Locate the cell with the specified text and output its (X, Y) center coordinate. 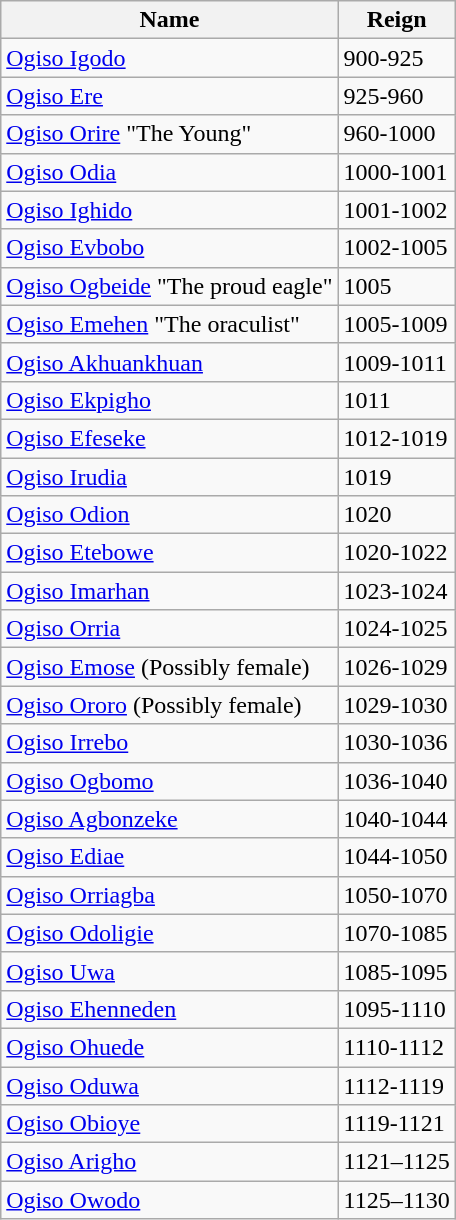
Ogiso Orria (170, 629)
1036-1040 (396, 781)
1040-1044 (396, 819)
Ogiso Agbonzeke (170, 819)
Ogiso Odoligie (170, 933)
1009-1011 (396, 362)
1012-1019 (396, 438)
Ogiso Ekpigho (170, 400)
Ogiso Emose (Possibly female) (170, 667)
Ogiso Uwa (170, 971)
1070-1085 (396, 933)
1000-1001 (396, 172)
Ogiso Ediae (170, 857)
Ogiso Odion (170, 515)
Ogiso Ighido (170, 210)
Ogiso Oduwa (170, 1085)
1095-1110 (396, 1009)
900-925 (396, 58)
960-1000 (396, 134)
Ogiso Igodo (170, 58)
Ogiso Ogbomo (170, 781)
1019 (396, 477)
1024-1025 (396, 629)
Ogiso Orriagba (170, 895)
Ogiso Efeseke (170, 438)
Ogiso Odia (170, 172)
1044-1050 (396, 857)
1023-1024 (396, 591)
1005-1009 (396, 324)
1085-1095 (396, 971)
Ogiso Arigho (170, 1162)
Name (170, 20)
1050-1070 (396, 895)
Ogiso Evbobo (170, 248)
Ogiso Ehenneden (170, 1009)
1121–1125 (396, 1162)
1002-1005 (396, 248)
1112-1119 (396, 1085)
1020-1022 (396, 553)
Reign (396, 20)
1001-1002 (396, 210)
Ogiso Irudia (170, 477)
Ogiso Emehen "The oraculist" (170, 324)
Ogiso Ere (170, 96)
925-960 (396, 96)
Ogiso Irrebo (170, 743)
1119-1121 (396, 1124)
Ogiso Obioye (170, 1124)
Ogiso Akhuankhuan (170, 362)
1110-1112 (396, 1047)
1011 (396, 400)
1030-1036 (396, 743)
1029-1030 (396, 705)
Ogiso Ororo (Possibly female) (170, 705)
Ogiso Ogbeide "The proud eagle" (170, 286)
Ogiso Ohuede (170, 1047)
Ogiso Owodo (170, 1200)
1026-1029 (396, 667)
Ogiso Etebowe (170, 553)
1125–1130 (396, 1200)
1020 (396, 515)
Ogiso Imarhan (170, 591)
1005 (396, 286)
Ogiso Orire "The Young" (170, 134)
